Find where the given text appears and provide that cell's center as (X, Y) coordinate. 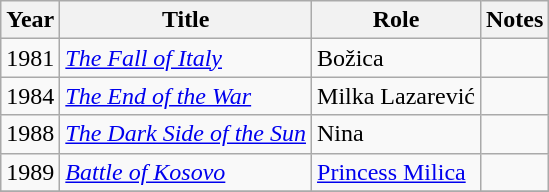
Role (396, 20)
Title (186, 20)
The End of the War (186, 96)
Battle of Kosovo (186, 172)
Notes (514, 20)
1981 (30, 58)
1984 (30, 96)
1989 (30, 172)
1988 (30, 134)
Božica (396, 58)
Nina (396, 134)
The Fall of Italy (186, 58)
Milka Lazarević (396, 96)
Princess Milica (396, 172)
Year (30, 20)
The Dark Side of the Sun (186, 134)
